Provide the [X, Y] coordinate of the cell's center where the given text is located.  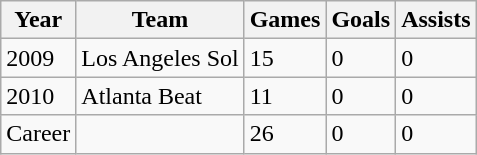
2009 [38, 58]
Atlanta Beat [160, 96]
Career [38, 134]
Team [160, 20]
Los Angeles Sol [160, 58]
Games [285, 20]
Year [38, 20]
15 [285, 58]
26 [285, 134]
Assists [436, 20]
2010 [38, 96]
11 [285, 96]
Goals [361, 20]
